Capture the cell that displays the provided text and extract its (X, Y) central coordinate. 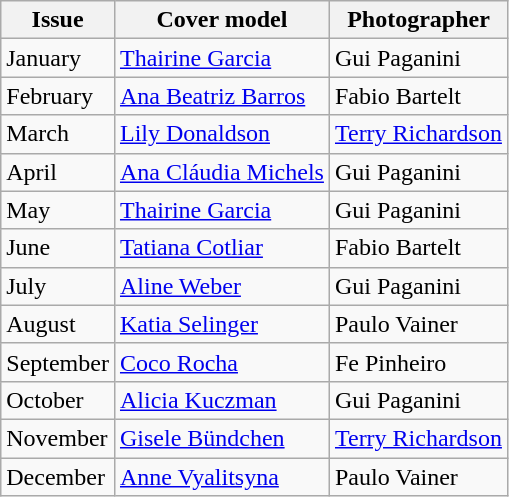
Tatiana Cotliar (222, 248)
Fe Pinheiro (418, 362)
November (58, 438)
Cover model (222, 20)
Gisele Bündchen (222, 438)
June (58, 248)
Coco Rocha (222, 362)
February (58, 96)
Anne Vyalitsyna (222, 477)
Issue (58, 20)
Photographer (418, 20)
Alicia Kuczman (222, 400)
September (58, 362)
July (58, 286)
April (58, 172)
August (58, 324)
Lily Donaldson (222, 134)
Katia Selinger (222, 324)
December (58, 477)
Aline Weber (222, 286)
Ana Cláudia Michels (222, 172)
March (58, 134)
May (58, 210)
October (58, 400)
Ana Beatriz Barros (222, 96)
January (58, 58)
